Scan for the cell matching the given text and deliver its (X, Y) coordinate at center. 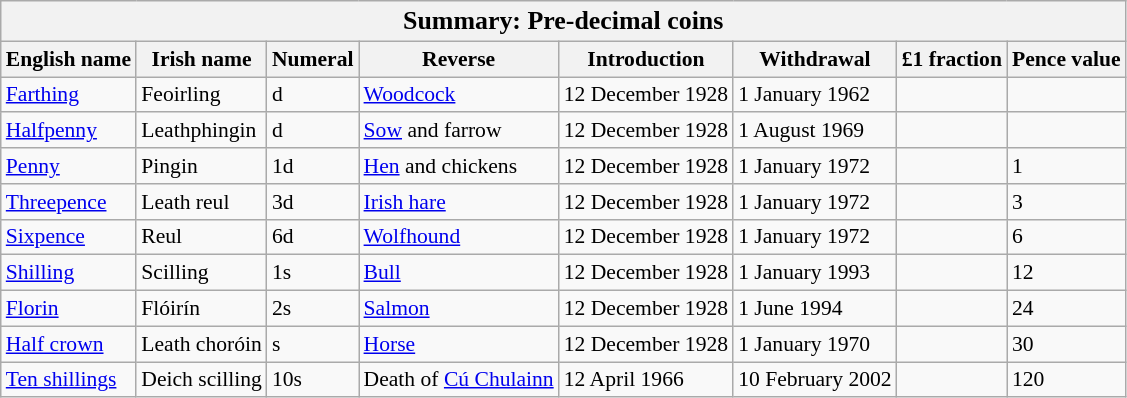
Reverse (459, 59)
1 August 1969 (815, 131)
1 (1066, 166)
Horse (459, 344)
Scilling (202, 273)
Hen and chickens (459, 166)
Half crown (68, 344)
Halfpenny (68, 131)
Threepence (68, 202)
Feoirling (202, 95)
6 (1066, 237)
Introduction (646, 59)
24 (1066, 309)
Ten shillings (68, 380)
Sixpence (68, 237)
Irish hare (459, 202)
12 (1066, 273)
Pence value (1066, 59)
3d (313, 202)
Reul (202, 237)
Salmon (459, 309)
30 (1066, 344)
s (313, 344)
1d (313, 166)
Woodcock (459, 95)
Leath reul (202, 202)
Numeral (313, 59)
Bull (459, 273)
Flóirín (202, 309)
£1 fraction (952, 59)
1 January 1993 (815, 273)
Leathphingin (202, 131)
1 January 1962 (815, 95)
10s (313, 380)
3 (1066, 202)
12 April 1966 (646, 380)
Withdrawal (815, 59)
Farthing (68, 95)
Death of Cú Chulainn (459, 380)
10 February 2002 (815, 380)
Wolfhound (459, 237)
Florin (68, 309)
2s (313, 309)
Shilling (68, 273)
120 (1066, 380)
1 January 1970 (815, 344)
Summary: Pre-decimal coins (564, 21)
Penny (68, 166)
Irish name (202, 59)
6d (313, 237)
1 June 1994 (815, 309)
Deich scilling (202, 380)
Pingin (202, 166)
Sow and farrow (459, 131)
1s (313, 273)
English name (68, 59)
Leath choróin (202, 344)
